For the text-containing cell, return its midpoint in [X, Y] coordinate format. 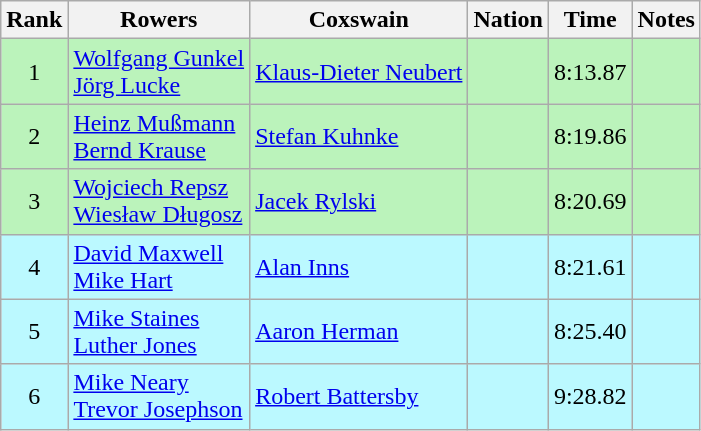
Mike StainesLuther Jones [159, 332]
Rowers [159, 20]
Nation [508, 20]
5 [34, 332]
Wojciech RepszWiesław Długosz [159, 202]
8:21.61 [590, 266]
Aaron Herman [359, 332]
Wolfgang GunkelJörg Lucke [159, 72]
1 [34, 72]
2 [34, 136]
Robert Battersby [359, 396]
Time [590, 20]
3 [34, 202]
Klaus-Dieter Neubert [359, 72]
Rank [34, 20]
Notes [666, 20]
8:20.69 [590, 202]
David MaxwellMike Hart [159, 266]
8:13.87 [590, 72]
Stefan Kuhnke [359, 136]
9:28.82 [590, 396]
Heinz MußmannBernd Krause [159, 136]
Jacek Rylski [359, 202]
6 [34, 396]
8:19.86 [590, 136]
Mike NearyTrevor Josephson [159, 396]
Coxswain [359, 20]
4 [34, 266]
8:25.40 [590, 332]
Alan Inns [359, 266]
